Output the [X, Y] coordinate of the center of the cell containing the given text.  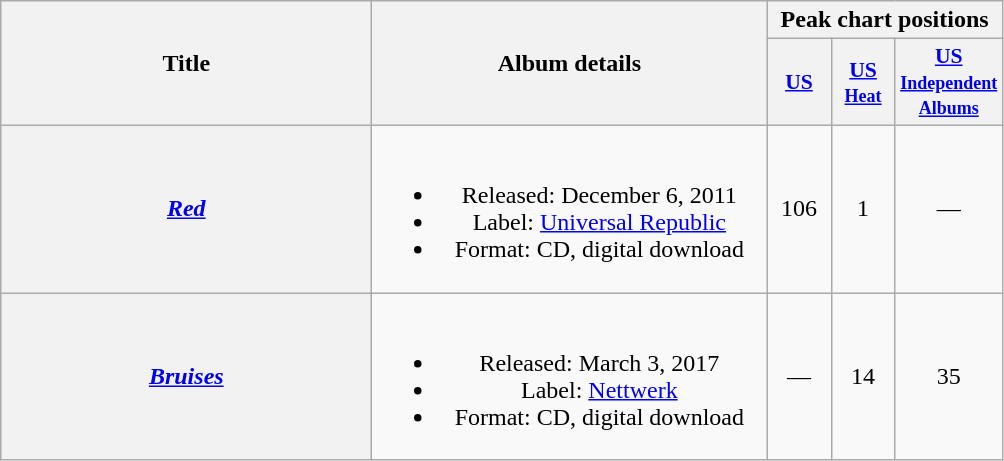
Released: December 6, 2011Label: Universal RepublicFormat: CD, digital download [570, 208]
Bruises [186, 376]
Peak chart positions [884, 20]
Red [186, 208]
USHeat [863, 82]
Released: March 3, 2017Label: NettwerkFormat: CD, digital download [570, 376]
US [799, 82]
Album details [570, 64]
106 [799, 208]
Title [186, 64]
14 [863, 376]
35 [948, 376]
1 [863, 208]
USIndependent Albums [948, 82]
